Capture the cell that displays the provided text and extract its (x, y) central coordinate. 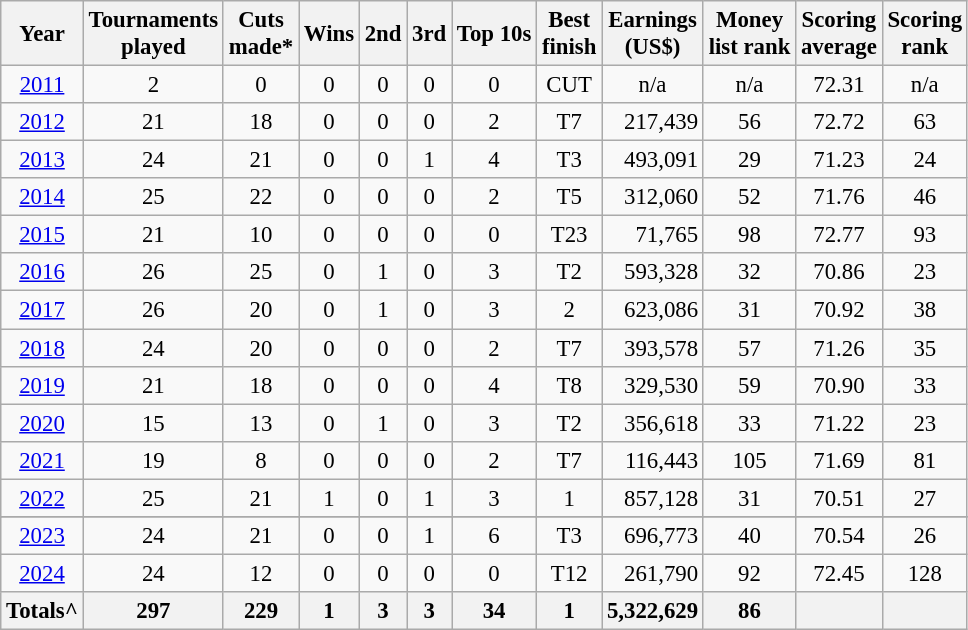
2017 (42, 310)
6 (494, 536)
297 (153, 611)
312,060 (653, 197)
128 (924, 573)
2nd (382, 34)
12 (260, 573)
70.54 (840, 536)
29 (749, 160)
T12 (570, 573)
T5 (570, 197)
70.51 (840, 498)
2014 (42, 197)
34 (494, 611)
593,328 (653, 273)
81 (924, 460)
Best finish (570, 34)
217,439 (653, 122)
356,618 (653, 423)
10 (260, 235)
8 (260, 460)
2021 (42, 460)
229 (260, 611)
13 (260, 423)
2016 (42, 273)
98 (749, 235)
72.45 (840, 573)
2023 (42, 536)
Year (42, 34)
70.90 (840, 385)
2022 (42, 498)
71.22 (840, 423)
71.26 (840, 348)
2024 (42, 573)
Cuts made* (260, 34)
72.72 (840, 122)
393,578 (653, 348)
19 (153, 460)
Wins (330, 34)
59 (749, 385)
35 (924, 348)
40 (749, 536)
Top 10s (494, 34)
92 (749, 573)
T8 (570, 385)
71.76 (840, 197)
71.69 (840, 460)
T23 (570, 235)
71,765 (653, 235)
71.23 (840, 160)
105 (749, 460)
63 (924, 122)
857,128 (653, 498)
46 (924, 197)
116,443 (653, 460)
38 (924, 310)
261,790 (653, 573)
15 (153, 423)
2020 (42, 423)
329,530 (653, 385)
2018 (42, 348)
CUT (570, 85)
72.77 (840, 235)
696,773 (653, 536)
493,091 (653, 160)
2015 (42, 235)
2011 (42, 85)
22 (260, 197)
5,322,629 (653, 611)
70.86 (840, 273)
86 (749, 611)
Money list rank (749, 34)
Tournaments played (153, 34)
27 (924, 498)
3rd (430, 34)
57 (749, 348)
2019 (42, 385)
52 (749, 197)
Earnings(US$) (653, 34)
56 (749, 122)
Scoringaverage (840, 34)
Totals^ (42, 611)
72.31 (840, 85)
2013 (42, 160)
2012 (42, 122)
70.92 (840, 310)
Scoringrank (924, 34)
93 (924, 235)
623,086 (653, 310)
32 (749, 273)
